Find where the given text appears and provide that cell's center as (x, y) coordinate. 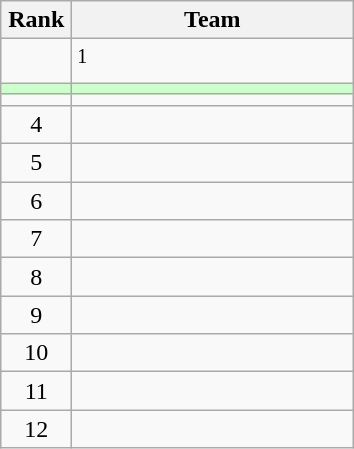
12 (36, 429)
4 (36, 124)
10 (36, 353)
6 (36, 201)
Team (212, 20)
11 (36, 391)
1 (212, 62)
7 (36, 239)
5 (36, 163)
9 (36, 315)
8 (36, 277)
Rank (36, 20)
